From the cell containing the given text, extract its center point as [X, Y] coordinate. 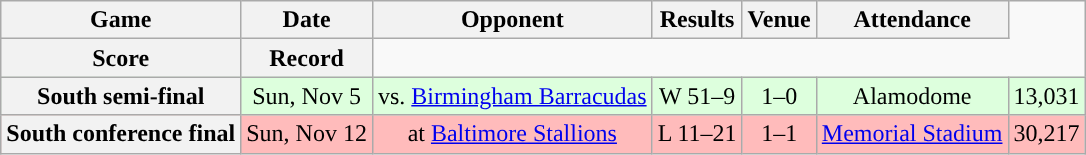
vs. Birmingham Barracudas [512, 96]
Date [307, 20]
Attendance [912, 20]
Game [121, 20]
Record [307, 58]
Sun, Nov 12 [307, 134]
13,031 [1046, 96]
Score [121, 58]
30,217 [1046, 134]
1–0 [779, 96]
South conference final [121, 134]
Venue [779, 20]
Alamodome [912, 96]
Opponent [512, 20]
at Baltimore Stallions [512, 134]
W 51–9 [697, 96]
Sun, Nov 5 [307, 96]
Memorial Stadium [912, 134]
L 11–21 [697, 134]
1–1 [779, 134]
Results [697, 20]
South semi-final [121, 96]
